Detect which cell encompasses the target text, then output its [X, Y] center coordinate. 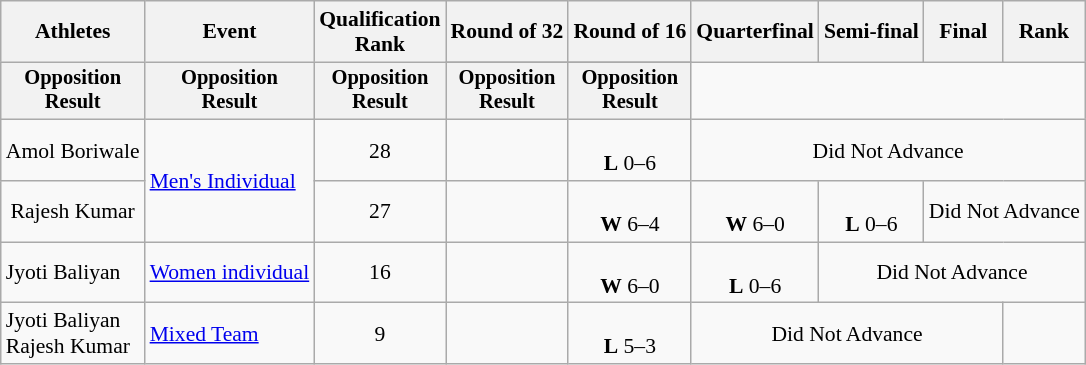
16 [380, 272]
Final [964, 32]
Event [230, 32]
Athletes [73, 32]
28 [380, 150]
Round of 16 [630, 32]
W 6–4 [630, 212]
Rank [1044, 32]
Round of 32 [508, 32]
Qualification Rank [380, 32]
L 5–3 [630, 334]
Quarterfinal [755, 32]
9 [380, 334]
Women individual [230, 272]
Mixed Team [230, 334]
Men's Individual [230, 181]
Jyoti BaliyanRajesh Kumar [73, 334]
Jyoti Baliyan [73, 272]
Semi-final [872, 32]
Rajesh Kumar [73, 212]
Amol Boriwale [73, 150]
27 [380, 212]
